Output the [X, Y] coordinate of the center of the cell containing the given text.  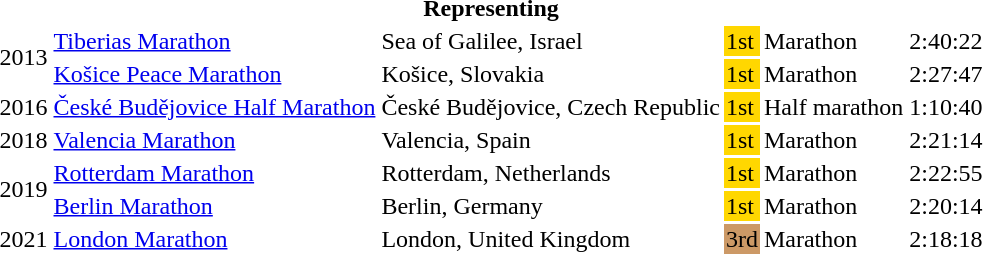
České Budějovice Half Marathon [214, 107]
Tiberias Marathon [214, 41]
Valencia Marathon [214, 140]
London, United Kingdom [551, 239]
Valencia, Spain [551, 140]
Berlin, Germany [551, 206]
Rotterdam, Netherlands [551, 173]
Berlin Marathon [214, 206]
České Budějovice, Czech Republic [551, 107]
Half marathon [833, 107]
Košice Peace Marathon [214, 74]
Sea of Galilee, Israel [551, 41]
Košice, Slovakia [551, 74]
London Marathon [214, 239]
Rotterdam Marathon [214, 173]
3rd [742, 239]
